Provide the (x, y) coordinate of the cell's center where the given text is located.  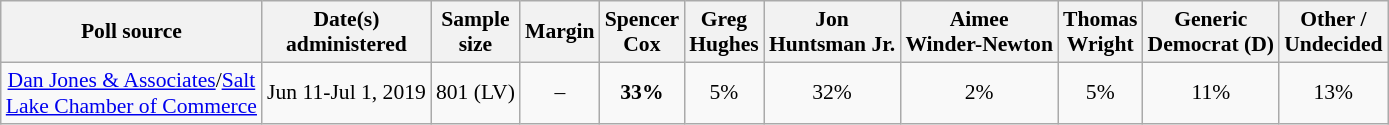
ThomasWright (1100, 32)
13% (1333, 92)
Dan Jones & Associates/SaltLake Chamber of Commerce (132, 92)
Samplesize (476, 32)
Date(s)administered (346, 32)
Jun 11-Jul 1, 2019 (346, 92)
32% (832, 92)
GenericDemocrat (D) (1210, 32)
– (560, 92)
33% (642, 92)
2% (979, 92)
GregHughes (724, 32)
JonHuntsman Jr. (832, 32)
Poll source (132, 32)
SpencerCox (642, 32)
Margin (560, 32)
Other /Undecided (1333, 32)
AimeeWinder-Newton (979, 32)
801 (LV) (476, 92)
11% (1210, 92)
